Search for the cell housing the specified text and yield its (X, Y) center coordinate. 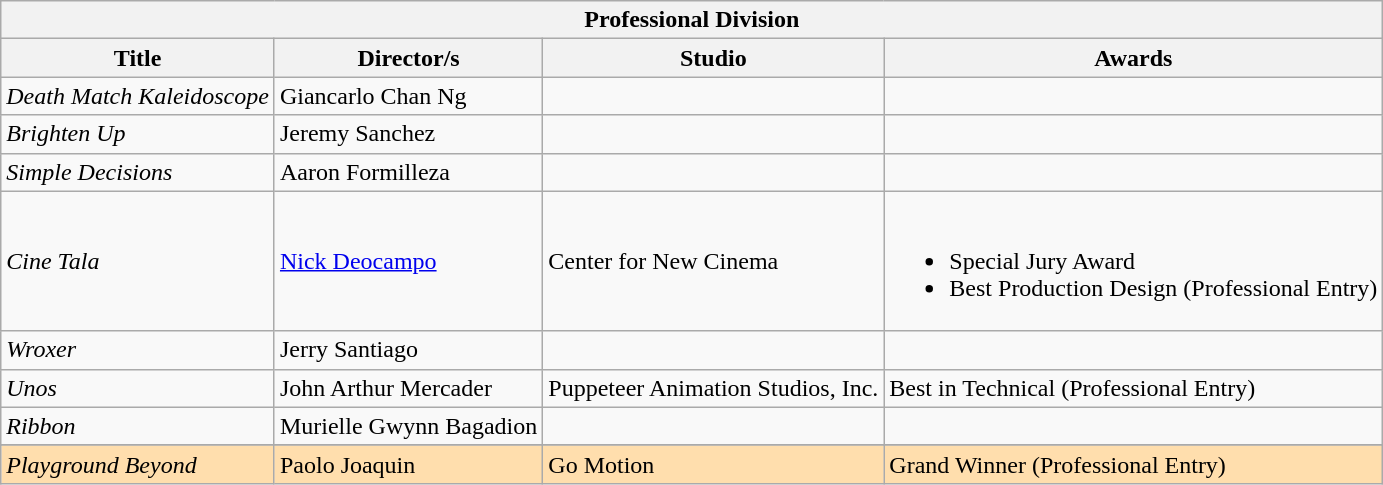
Cine Tala (138, 261)
Playground Beyond (138, 464)
Studio (714, 58)
Director/s (408, 58)
Puppeteer Animation Studios, Inc. (714, 388)
Awards (1134, 58)
Unos (138, 388)
Death Match Kaleidoscope (138, 96)
Murielle Gwynn Bagadion (408, 426)
Professional Division (692, 20)
Simple Decisions (138, 172)
Center for New Cinema (714, 261)
Aaron Formilleza (408, 172)
Giancarlo Chan Ng (408, 96)
Title (138, 58)
Brighten Up (138, 134)
Best in Technical (Professional Entry) (1134, 388)
Wroxer (138, 350)
Go Motion (714, 464)
Paolo Joaquin (408, 464)
Grand Winner (Professional Entry) (1134, 464)
Jerry Santiago (408, 350)
Special Jury AwardBest Production Design (Professional Entry) (1134, 261)
Nick Deocampo (408, 261)
John Arthur Mercader (408, 388)
Ribbon (138, 426)
Jeremy Sanchez (408, 134)
